Scan for the cell matching the given text and deliver its (x, y) coordinate at center. 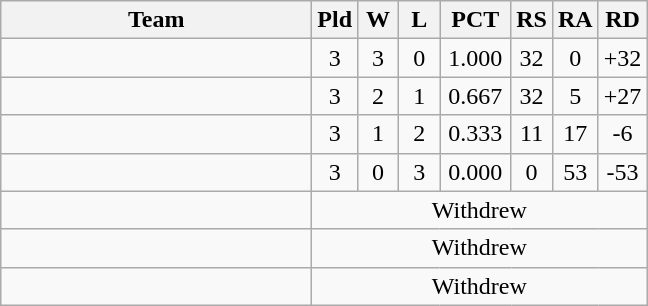
0.333 (476, 134)
5 (575, 96)
W (378, 20)
0.667 (476, 96)
53 (575, 172)
L (420, 20)
-6 (622, 134)
RA (575, 20)
RS (532, 20)
Team (156, 20)
Pld (335, 20)
+32 (622, 58)
+27 (622, 96)
17 (575, 134)
11 (532, 134)
RD (622, 20)
0.000 (476, 172)
PCT (476, 20)
1.000 (476, 58)
-53 (622, 172)
